Pinpoint the cell where the given text exists, returning its [x, y] midpoint coordinate. 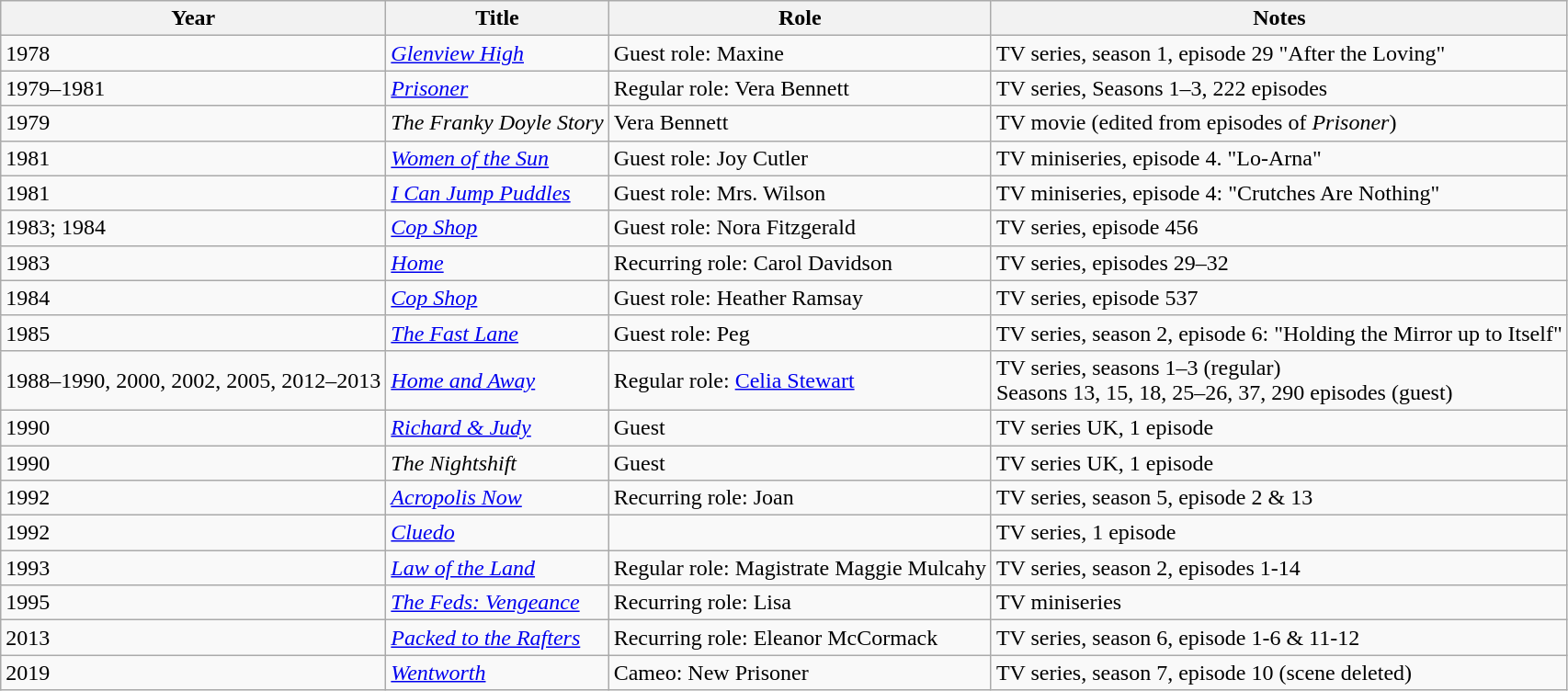
Recurring role: Lisa [800, 603]
Title [497, 18]
TV series, episode 456 [1279, 228]
Recurring role: Eleanor McCormack [800, 638]
I Can Jump Puddles [497, 193]
TV series, season 2, episode 6: "Holding the Mirror up to Itself" [1279, 333]
Recurring role: Joan [800, 498]
Cluedo [497, 533]
Vera Bennett [800, 123]
TV series, episode 537 [1279, 298]
2013 [193, 638]
TV miniseries, episode 4. "Lo-Arna" [1279, 158]
TV series, season 7, episode 10 (scene deleted) [1279, 673]
1995 [193, 603]
The Nightshift [497, 462]
Role [800, 18]
Regular role: Magistrate Maggie Mulcahy [800, 568]
Glenview High [497, 53]
Regular role: Celia Stewart [800, 380]
1993 [193, 568]
TV series, Seasons 1–3, 222 episodes [1279, 88]
Wentworth [497, 673]
Women of the Sun [497, 158]
2019 [193, 673]
1984 [193, 298]
TV miniseries [1279, 603]
Guest role: Mrs. Wilson [800, 193]
Richard & Judy [497, 427]
Regular role: Vera Bennett [800, 88]
Prisoner [497, 88]
TV series, season 2, episodes 1-14 [1279, 568]
Guest role: Maxine [800, 53]
TV series, season 6, episode 1-6 & 11-12 [1279, 638]
Guest role: Joy Cutler [800, 158]
1983; 1984 [193, 228]
Acropolis Now [497, 498]
Notes [1279, 18]
Guest role: Heather Ramsay [800, 298]
1979–1981 [193, 88]
1985 [193, 333]
Packed to the Rafters [497, 638]
TV series, season 5, episode 2 & 13 [1279, 498]
TV series, 1 episode [1279, 533]
Home [497, 263]
TV miniseries, episode 4: "Crutches Are Nothing" [1279, 193]
The Fast Lane [497, 333]
Guest role: Nora Fitzgerald [800, 228]
Year [193, 18]
TV series, season 1, episode 29 "After the Loving" [1279, 53]
The Feds: Vengeance [497, 603]
1988–1990, 2000, 2002, 2005, 2012–2013 [193, 380]
Guest role: Peg [800, 333]
1983 [193, 263]
Recurring role: Carol Davidson [800, 263]
TV series, episodes 29–32 [1279, 263]
Law of the Land [497, 568]
Home and Away [497, 380]
The Franky Doyle Story [497, 123]
1978 [193, 53]
TV series, seasons 1–3 (regular) Seasons 13, 15, 18, 25–26, 37, 290 episodes (guest) [1279, 380]
Cameo: New Prisoner [800, 673]
TV movie (edited from episodes of Prisoner) [1279, 123]
1979 [193, 123]
